Identify which cell holds the provided text, then report its (x, y) central coordinate. 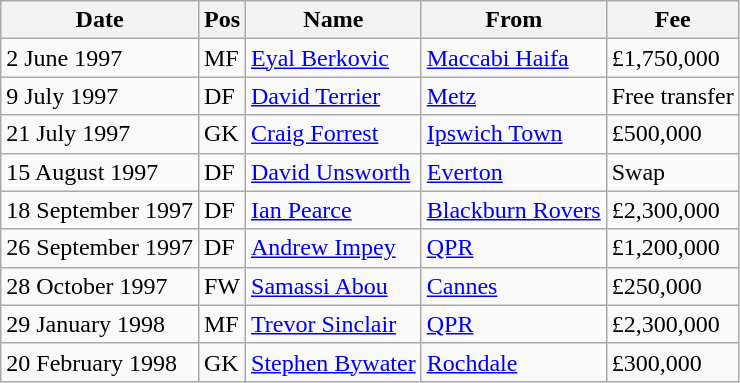
FW (222, 286)
Fee (672, 20)
Pos (222, 20)
£1,750,000 (672, 58)
29 January 1998 (100, 324)
Ipswich Town (514, 134)
Date (100, 20)
David Unsworth (334, 172)
9 July 1997 (100, 96)
Stephen Bywater (334, 362)
£300,000 (672, 362)
28 October 1997 (100, 286)
Craig Forrest (334, 134)
From (514, 20)
Free transfer (672, 96)
Trevor Sinclair (334, 324)
18 September 1997 (100, 210)
Eyal Berkovic (334, 58)
£250,000 (672, 286)
£1,200,000 (672, 248)
Swap (672, 172)
2 June 1997 (100, 58)
Andrew Impey (334, 248)
£500,000 (672, 134)
Metz (514, 96)
Everton (514, 172)
21 July 1997 (100, 134)
Samassi Abou (334, 286)
Rochdale (514, 362)
Name (334, 20)
26 September 1997 (100, 248)
Maccabi Haifa (514, 58)
20 February 1998 (100, 362)
Ian Pearce (334, 210)
David Terrier (334, 96)
Cannes (514, 286)
Blackburn Rovers (514, 210)
15 August 1997 (100, 172)
